Output the (X, Y) coordinate of the center of the cell containing the given text.  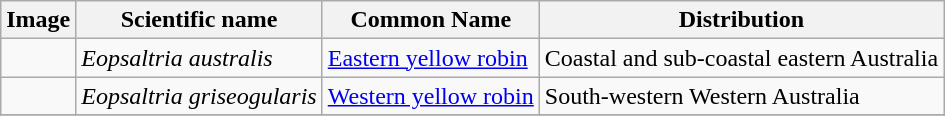
Distribution (741, 20)
Eopsaltria griseogularis (199, 96)
Coastal and sub-coastal eastern Australia (741, 58)
Eopsaltria australis (199, 58)
Common Name (430, 20)
Eastern yellow robin (430, 58)
Scientific name (199, 20)
Image (38, 20)
Western yellow robin (430, 96)
South-western Western Australia (741, 96)
